Identify which cell holds the provided text, then report its (x, y) central coordinate. 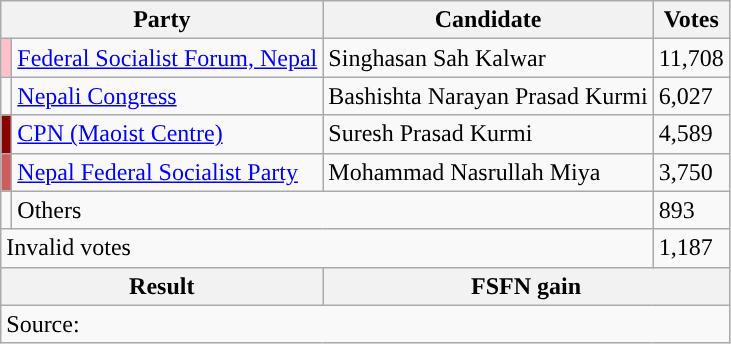
CPN (Maoist Centre) (168, 134)
11,708 (691, 58)
Nepal Federal Socialist Party (168, 172)
Federal Socialist Forum, Nepal (168, 58)
FSFN gain (526, 286)
Invalid votes (327, 248)
Votes (691, 20)
Others (332, 210)
Bashishta Narayan Prasad Kurmi (488, 96)
Source: (366, 324)
3,750 (691, 172)
Suresh Prasad Kurmi (488, 134)
893 (691, 210)
Nepali Congress (168, 96)
Mohammad Nasrullah Miya (488, 172)
Singhasan Sah Kalwar (488, 58)
6,027 (691, 96)
4,589 (691, 134)
Result (162, 286)
Candidate (488, 20)
Party (162, 20)
1,187 (691, 248)
